Return the [x, y] coordinate for the center point of the cell that contains the specified text.  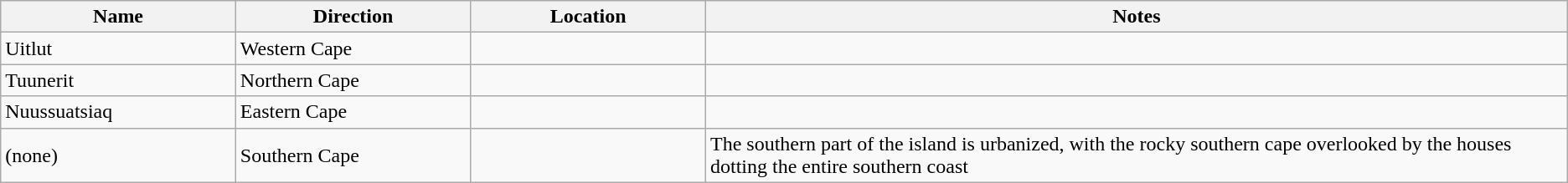
Tuunerit [119, 80]
The southern part of the island is urbanized, with the rocky southern cape overlooked by the houses dotting the entire southern coast [1136, 155]
Name [119, 17]
Northern Cape [353, 80]
Eastern Cape [353, 112]
Nuussuatsiaq [119, 112]
Uitlut [119, 48]
Location [588, 17]
Notes [1136, 17]
Western Cape [353, 48]
(none) [119, 155]
Direction [353, 17]
Southern Cape [353, 155]
